Identify which cell holds the provided text, then report its (x, y) central coordinate. 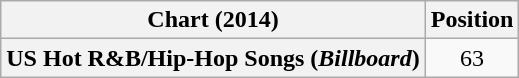
63 (472, 58)
Chart (2014) (213, 20)
Position (472, 20)
US Hot R&B/Hip-Hop Songs (Billboard) (213, 58)
